Extract the [x, y] coordinate from the center of the cell holding the provided text.  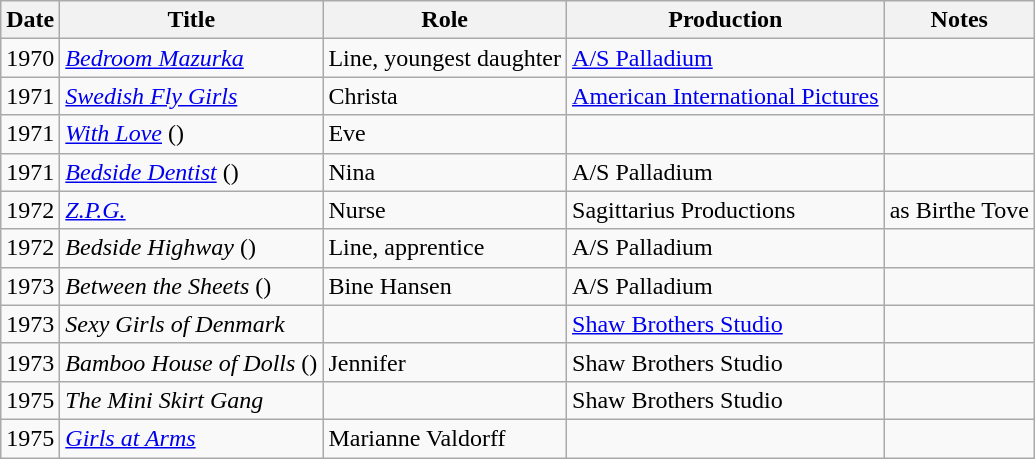
American International Pictures [726, 96]
Between the Sheets () [192, 286]
Nina [445, 172]
Bedroom Mazurka [192, 58]
Bine Hansen [445, 286]
Role [445, 20]
Girls at Arms [192, 438]
Bedside Highway () [192, 248]
Z.P.G. [192, 210]
1970 [30, 58]
Date [30, 20]
Christa [445, 96]
Swedish Fly Girls [192, 96]
Line, apprentice [445, 248]
Bamboo House of Dolls () [192, 362]
Eve [445, 134]
With Love () [192, 134]
Line, youngest daughter [445, 58]
Notes [959, 20]
Production [726, 20]
Nurse [445, 210]
Title [192, 20]
as Birthe Tove [959, 210]
Jennifer [445, 362]
Marianne Valdorff [445, 438]
Bedside Dentist () [192, 172]
Sexy Girls of Denmark [192, 324]
The Mini Skirt Gang [192, 400]
Sagittarius Productions [726, 210]
